From the cell containing the given text, extract its center point as [X, Y] coordinate. 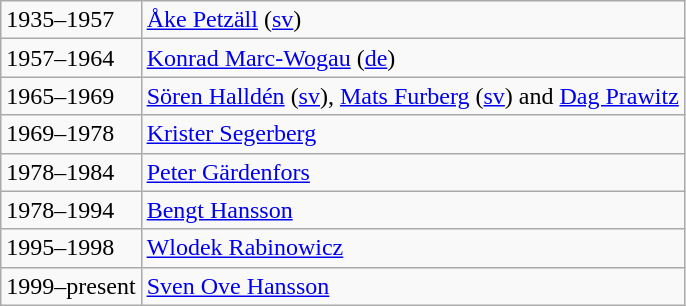
Bengt Hansson [412, 210]
1995–1998 [71, 248]
1957–1964 [71, 58]
Wlodek Rabinowicz [412, 248]
Åke Petzäll (sv) [412, 20]
Sören Halldén (sv), Mats Furberg (sv) and Dag Prawitz [412, 96]
1935–1957 [71, 20]
1978–1984 [71, 172]
Peter Gärdenfors [412, 172]
1965–1969 [71, 96]
1969–1978 [71, 134]
1999–present [71, 286]
Konrad Marc-Wogau (de) [412, 58]
Sven Ove Hansson [412, 286]
Krister Segerberg [412, 134]
1978–1994 [71, 210]
